Provide the [X, Y] coordinate of the cell's center where the given text is located.  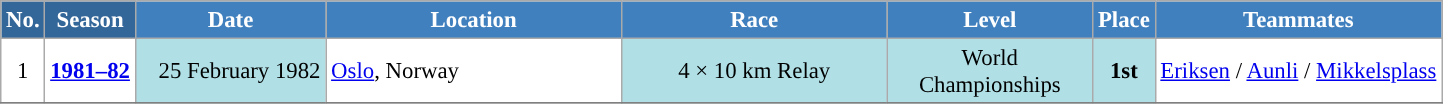
Season [90, 20]
1st [1124, 72]
Date [230, 20]
Oslo, Norway [474, 72]
1981–82 [90, 72]
1 [23, 72]
World Championships [990, 72]
Place [1124, 20]
4 × 10 km Relay [754, 72]
Location [474, 20]
Teammates [1298, 20]
25 February 1982 [230, 72]
Race [754, 20]
No. [23, 20]
Level [990, 20]
Eriksen / Aunli / Mikkelsplass [1298, 72]
